From the cell containing the given text, extract its center point as [X, Y] coordinate. 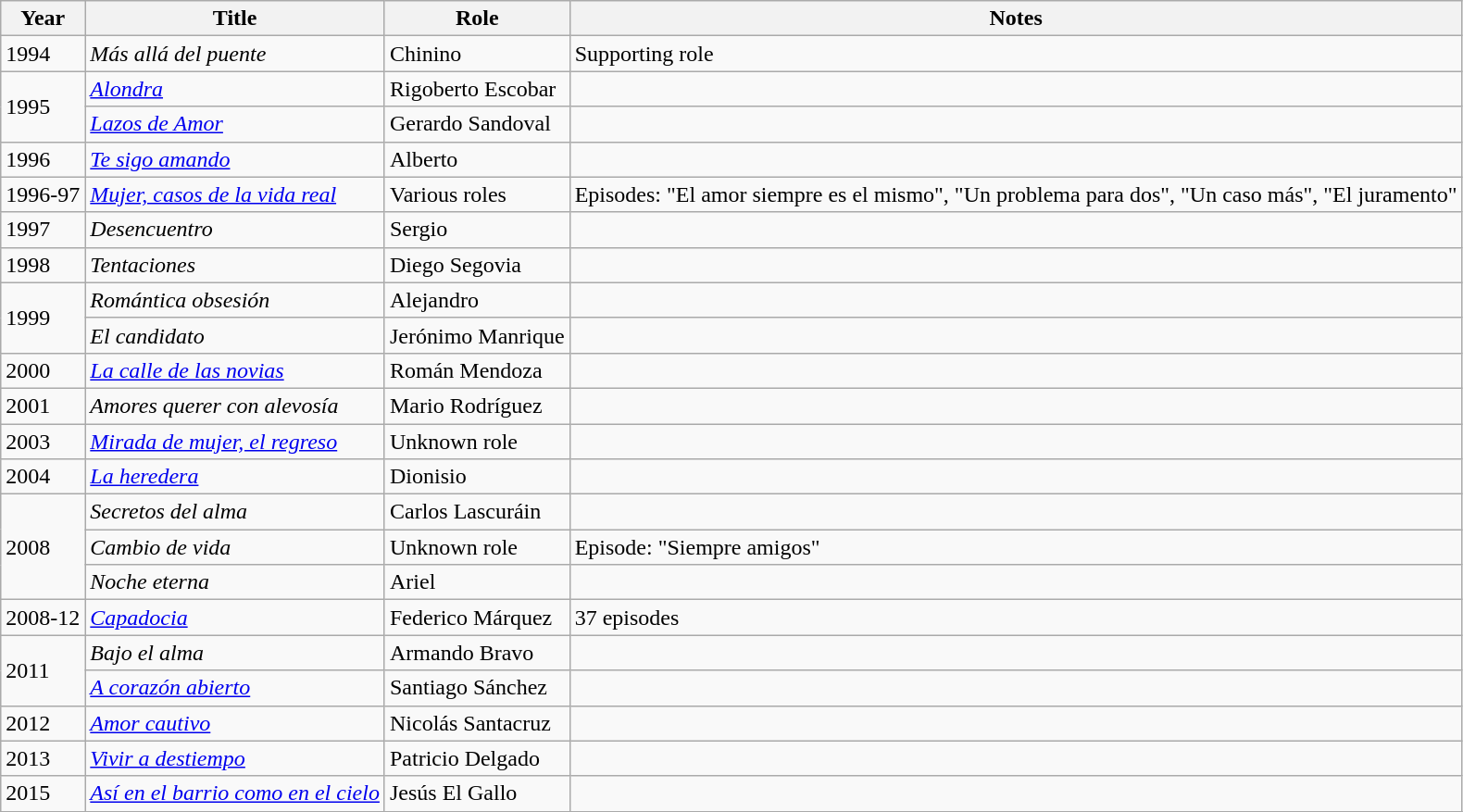
1997 [43, 230]
Rigoberto Escobar [477, 89]
Vivir a destiempo [235, 758]
Mirada de mujer, el regreso [235, 442]
2008 [43, 547]
Role [477, 19]
2001 [43, 406]
Alondra [235, 89]
Ariel [477, 582]
Year [43, 19]
1996-97 [43, 194]
Amor cautivo [235, 723]
Cambio de vida [235, 547]
Dionisio [477, 477]
2000 [43, 370]
El candidato [235, 335]
2004 [43, 477]
Noche eterna [235, 582]
1994 [43, 54]
A corazón abierto [235, 688]
Mario Rodríguez [477, 406]
Santiago Sánchez [477, 688]
La heredera [235, 477]
Tentaciones [235, 265]
Jerónimo Manrique [477, 335]
1999 [43, 318]
Notes [1016, 19]
Gerardo Sandoval [477, 124]
Various roles [477, 194]
1995 [43, 106]
37 episodes [1016, 618]
2015 [43, 793]
Diego Segovia [477, 265]
Title [235, 19]
Supporting role [1016, 54]
Mujer, casos de la vida real [235, 194]
Romántica obsesión [235, 300]
Chinino [477, 54]
Armando Bravo [477, 653]
Lazos de Amor [235, 124]
2008-12 [43, 618]
Alberto [477, 159]
Carlos Lascuráin [477, 512]
Te sigo amando [235, 159]
Jesús El Gallo [477, 793]
Más allá del puente [235, 54]
Así en el barrio como en el cielo [235, 793]
1996 [43, 159]
Román Mendoza [477, 370]
Sergio [477, 230]
2012 [43, 723]
Episodes: "El amor siempre es el mismo", "Un problema para dos", "Un caso más", "El juramento" [1016, 194]
Bajo el alma [235, 653]
Secretos del alma [235, 512]
2011 [43, 670]
Capadocia [235, 618]
2013 [43, 758]
Alejandro [477, 300]
Amores querer con alevosía [235, 406]
1998 [43, 265]
Nicolás Santacruz [477, 723]
2003 [43, 442]
La calle de las novias [235, 370]
Federico Márquez [477, 618]
Episode: "Siempre amigos" [1016, 547]
Patricio Delgado [477, 758]
Desencuentro [235, 230]
